From the cell containing the given text, extract its center point as [x, y] coordinate. 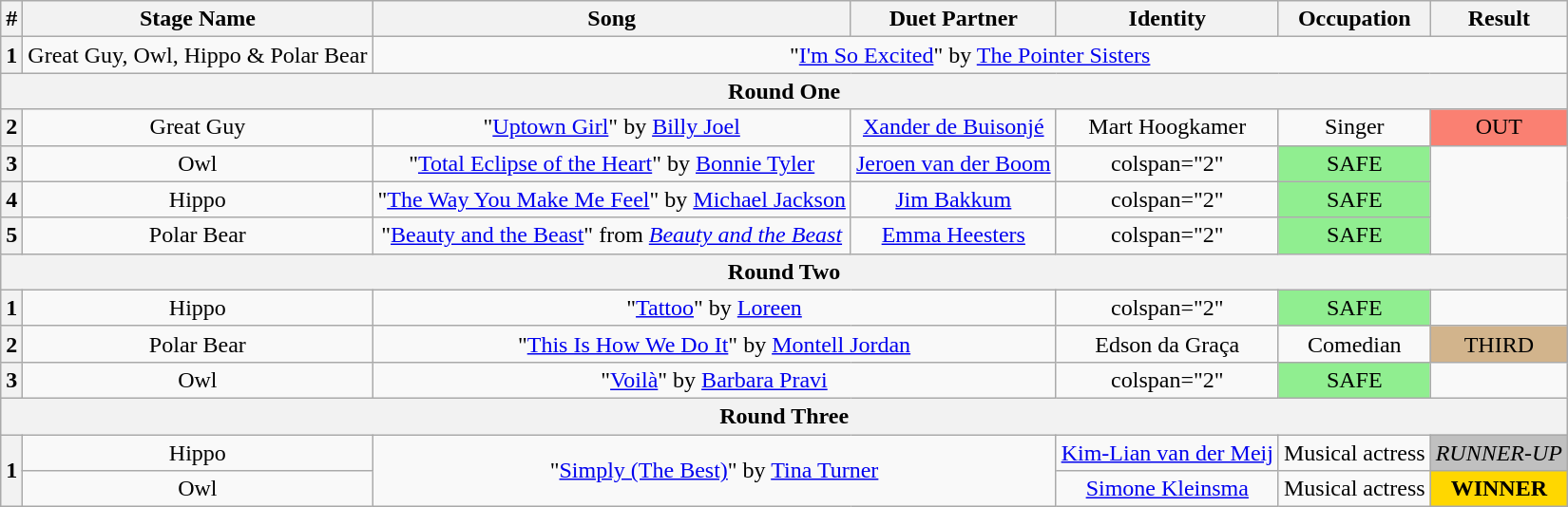
RUNNER-UP [1499, 453]
Comedian [1354, 344]
Mart Hoogkamer [1167, 127]
Great Guy, Owl, Hippo & Polar Bear [198, 55]
Stage Name [198, 19]
# [11, 19]
"The Way You Make Me Feel" by Michael Jackson [612, 199]
"Uptown Girl" by Billy Joel [612, 127]
THIRD [1499, 344]
Great Guy [198, 127]
WINNER [1499, 489]
"Tattoo" by Loreen [715, 308]
Identity [1167, 19]
4 [11, 199]
Emma Heesters [953, 235]
"Voilà" by Barbara Pravi [715, 380]
Edson da Graça [1167, 344]
"Beauty and the Beast" from Beauty and the Beast [612, 235]
Round Two [785, 272]
Xander de Buisonjé [953, 127]
OUT [1499, 127]
Singer [1354, 127]
Round Three [785, 416]
"Total Eclipse of the Heart" by Bonnie Tyler [612, 163]
Occupation [1354, 19]
Jim Bakkum [953, 199]
Simone Kleinsma [1167, 489]
"This Is How We Do It" by Montell Jordan [715, 344]
Kim-Lian van der Meij [1167, 453]
"I'm So Excited" by The Pointer Sisters [970, 55]
Round One [785, 91]
Duet Partner [953, 19]
Jeroen van der Boom [953, 163]
Result [1499, 19]
Song [612, 19]
5 [11, 235]
"Simply (The Best)" by Tina Turner [715, 471]
